Locate the cell with the specified text and output its (X, Y) center coordinate. 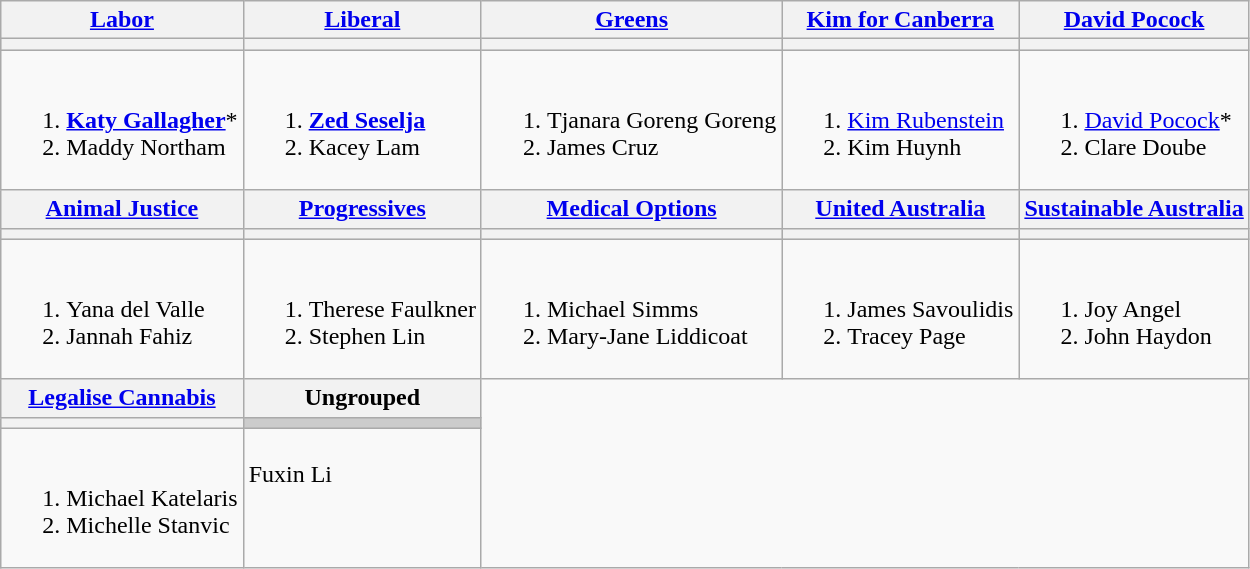
Greens (631, 20)
Michael SimmsMary-Jane Liddicoat (631, 309)
Yana del ValleJannah Fahiz (122, 309)
Ungrouped (362, 398)
Tjanara Goreng GorengJames Cruz (631, 120)
Kim RubensteinKim Huynh (900, 120)
David Pocock (1134, 20)
Sustainable Australia (1134, 209)
Progressives (362, 209)
Michael KatelarisMichelle Stanvic (122, 498)
Fuxin Li (362, 498)
Animal Justice (122, 209)
Kim for Canberra (900, 20)
Legalise Cannabis (122, 398)
Therese FaulknerStephen Lin (362, 309)
Medical Options (631, 209)
Katy Gallagher*Maddy Northam (122, 120)
James SavoulidisTracey Page (900, 309)
United Australia (900, 209)
Joy AngelJohn Haydon (1134, 309)
Zed SeseljaKacey Lam (362, 120)
David Pocock*Clare Doube (1134, 120)
Liberal (362, 20)
Labor (122, 20)
